For the text-containing cell, return its midpoint in [x, y] coordinate format. 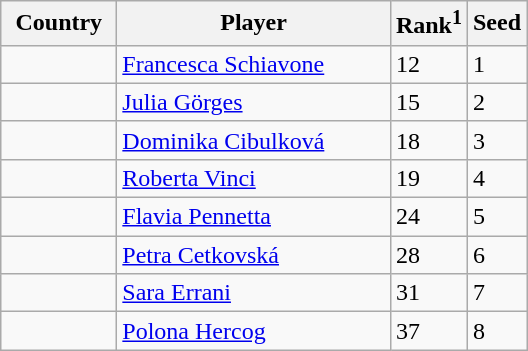
Flavia Pennetta [254, 217]
7 [496, 293]
Julia Görges [254, 102]
1 [496, 64]
Sara Errani [254, 293]
Seed [496, 24]
12 [428, 64]
31 [428, 293]
Rank1 [428, 24]
Polona Hercog [254, 331]
Dominika Cibulková [254, 140]
8 [496, 331]
Country [59, 24]
4 [496, 178]
Roberta Vinci [254, 178]
Francesca Schiavone [254, 64]
5 [496, 217]
3 [496, 140]
Petra Cetkovská [254, 255]
19 [428, 178]
15 [428, 102]
Player [254, 24]
2 [496, 102]
18 [428, 140]
37 [428, 331]
6 [496, 255]
28 [428, 255]
24 [428, 217]
